Scan for the cell matching the given text and deliver its [X, Y] coordinate at center. 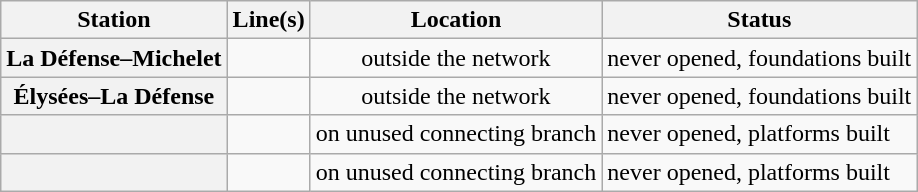
Status [760, 20]
Line(s) [268, 20]
Location [456, 20]
Élysées–La Défense [114, 96]
Station [114, 20]
La Défense–Michelet [114, 58]
